Scan for the cell matching the given text and deliver its (X, Y) coordinate at center. 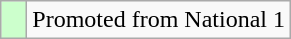
Promoted from National 1 (159, 20)
